Extract the [x, y] coordinate from the center of the cell holding the provided text.  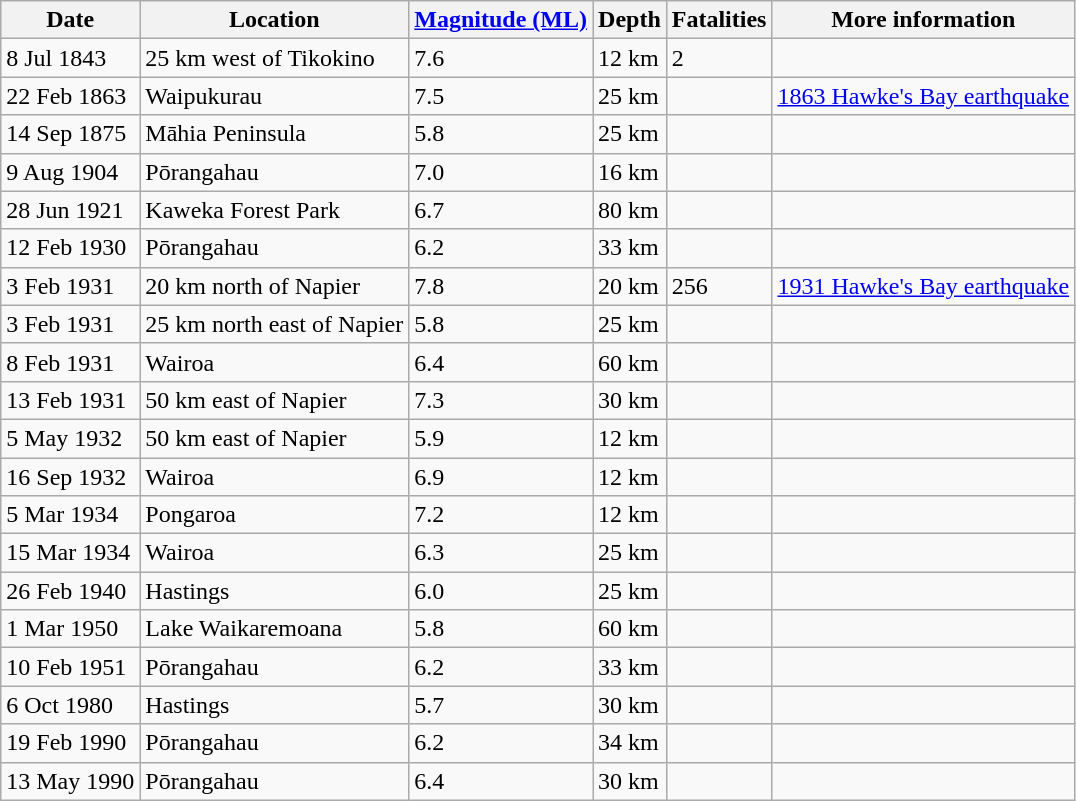
Māhia Peninsula [274, 134]
5.9 [501, 438]
Date [70, 20]
8 Jul 1843 [70, 58]
14 Sep 1875 [70, 134]
19 Feb 1990 [70, 743]
28 Jun 1921 [70, 210]
26 Feb 1940 [70, 591]
Depth [630, 20]
22 Feb 1863 [70, 96]
2 [719, 58]
7.0 [501, 172]
Location [274, 20]
6.3 [501, 553]
1863 Hawke's Bay earthquake [924, 96]
12 Feb 1930 [70, 248]
Kaweka Forest Park [274, 210]
13 May 1990 [70, 781]
34 km [630, 743]
20 km north of Napier [274, 286]
9 Aug 1904 [70, 172]
8 Feb 1931 [70, 362]
6 Oct 1980 [70, 705]
25 km north east of Napier [274, 324]
Waipukurau [274, 96]
6.9 [501, 477]
7.5 [501, 96]
16 km [630, 172]
6.7 [501, 210]
7.6 [501, 58]
16 Sep 1932 [70, 477]
More information [924, 20]
7.3 [501, 400]
80 km [630, 210]
Lake Waikaremoana [274, 629]
5 Mar 1934 [70, 515]
Magnitude (ML) [501, 20]
256 [719, 286]
1 Mar 1950 [70, 629]
15 Mar 1934 [70, 553]
5 May 1932 [70, 438]
13 Feb 1931 [70, 400]
7.2 [501, 515]
25 km west of Tikokino [274, 58]
7.8 [501, 286]
1931 Hawke's Bay earthquake [924, 286]
10 Feb 1951 [70, 667]
20 km [630, 286]
6.0 [501, 591]
5.7 [501, 705]
Fatalities [719, 20]
Pongaroa [274, 515]
